Capture the cell that displays the provided text and extract its [x, y] central coordinate. 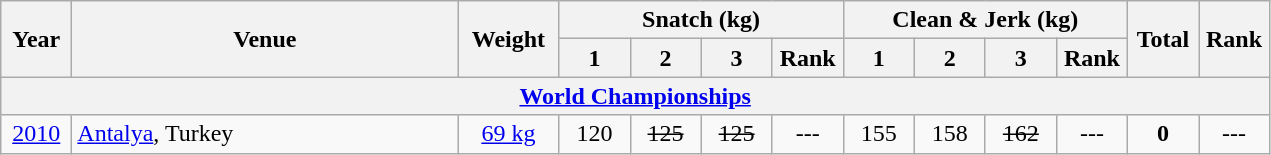
Clean & Jerk (kg) [985, 20]
162 [1020, 134]
158 [950, 134]
Total [1162, 39]
World Championships [636, 96]
Year [36, 39]
0 [1162, 134]
Snatch (kg) [701, 20]
Venue [265, 39]
2010 [36, 134]
69 kg [508, 134]
155 [878, 134]
120 [594, 134]
Antalya, Turkey [265, 134]
Weight [508, 39]
